Provide the [x, y] coordinate of the cell's center where the given text is located.  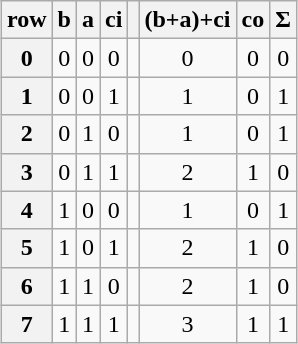
(b+a)+ci [188, 20]
4 [26, 210]
7 [26, 324]
Σ [284, 20]
5 [26, 248]
a [88, 20]
row [26, 20]
6 [26, 286]
ci [114, 20]
b [64, 20]
co [253, 20]
